Search for the cell housing the specified text and yield its [x, y] center coordinate. 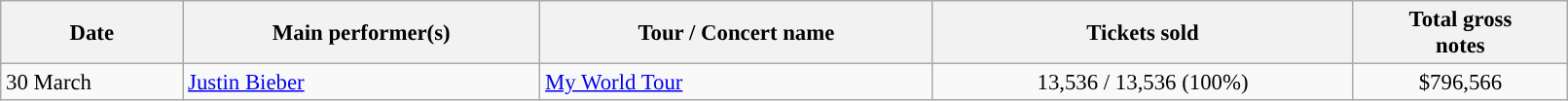
30 March [91, 83]
Justin Bieber [362, 83]
Total grossnotes [1460, 33]
$796,566 [1460, 83]
Tickets sold [1143, 33]
My World Tour [736, 83]
Date [91, 33]
Main performer(s) [362, 33]
13,536 / 13,536 (100%) [1143, 83]
Tour / Concert name [736, 33]
